Find where the given text appears and provide that cell's center as (x, y) coordinate. 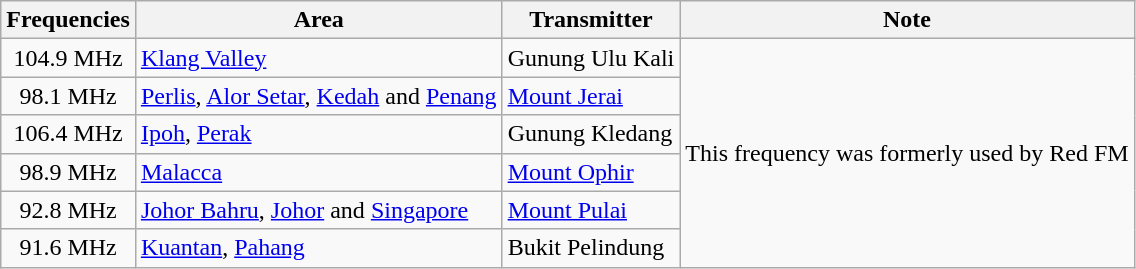
Perlis, Alor Setar, Kedah and Penang (318, 96)
Johor Bahru, Johor and Singapore (318, 210)
106.4 MHz (68, 134)
Klang Valley (318, 58)
This frequency was formerly used by Red FM (907, 153)
91.6 MHz (68, 248)
Mount Pulai (591, 210)
Kuantan, Pahang (318, 248)
98.1 MHz (68, 96)
Ipoh, Perak (318, 134)
Mount Jerai (591, 96)
Gunung Kledang (591, 134)
Note (907, 20)
Malacca (318, 172)
Bukit Pelindung (591, 248)
98.9 MHz (68, 172)
Transmitter (591, 20)
104.9 MHz (68, 58)
Gunung Ulu Kali (591, 58)
Mount Ophir (591, 172)
Frequencies (68, 20)
92.8 MHz (68, 210)
Area (318, 20)
